Return the (x, y) coordinate for the center point of the cell that contains the specified text.  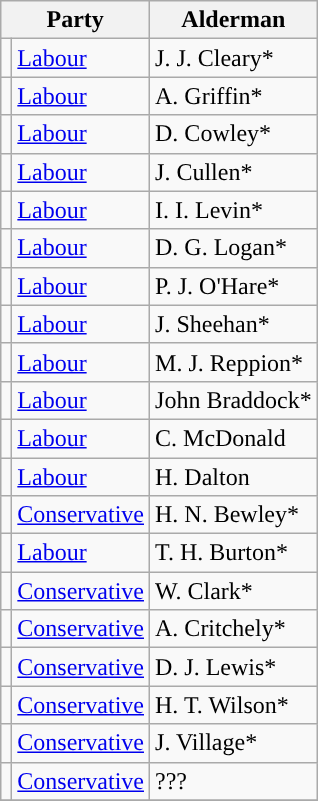
I. I. Levin* (234, 210)
D. Cowley* (234, 134)
H. N. Bewley* (234, 515)
H. Dalton (234, 477)
J. Cullen* (234, 172)
P. J. O'Hare* (234, 286)
D. J. Lewis* (234, 667)
John Braddock* (234, 400)
C. McDonald (234, 438)
W. Clark* (234, 591)
J. J. Cleary* (234, 58)
H. T. Wilson* (234, 705)
??? (234, 781)
M. J. Reppion* (234, 362)
D. G. Logan* (234, 248)
J. Sheehan* (234, 324)
A. Griffin* (234, 96)
T. H. Burton* (234, 553)
A. Critchely* (234, 629)
J. Village* (234, 743)
Party (76, 20)
Alderman (234, 20)
